Locate the cell with the specified text and output its [x, y] center coordinate. 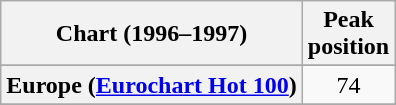
74 [348, 85]
Europe (Eurochart Hot 100) [152, 85]
Chart (1996–1997) [152, 34]
Peak position [348, 34]
